From the cell containing the given text, extract its center point as (X, Y) coordinate. 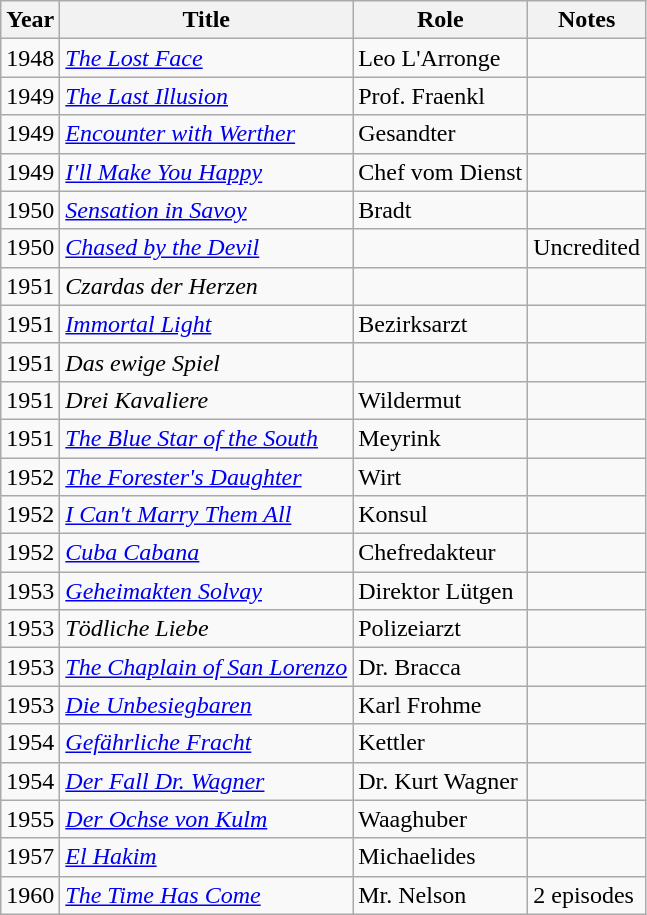
Gefährliche Fracht (206, 743)
Direktor Lütgen (440, 591)
El Hakim (206, 857)
Das ewige Spiel (206, 362)
1955 (30, 819)
2 episodes (587, 895)
The Blue Star of the South (206, 438)
I Can't Marry Them All (206, 515)
Drei Kavaliere (206, 400)
Encounter with Werther (206, 134)
Immortal Light (206, 324)
Cuba Cabana (206, 553)
Title (206, 20)
The Time Has Come (206, 895)
1948 (30, 58)
Chef vom Dienst (440, 172)
Mr. Nelson (440, 895)
Die Unbesiegbaren (206, 705)
The Chaplain of San Lorenzo (206, 667)
The Lost Face (206, 58)
Year (30, 20)
Gesandter (440, 134)
Michaelides (440, 857)
Kettler (440, 743)
Waaghuber (440, 819)
Dr. Kurt Wagner (440, 781)
Czardas der Herzen (206, 286)
Leo L'Arronge (440, 58)
Notes (587, 20)
Meyrink (440, 438)
Bezirksarzt (440, 324)
Karl Frohme (440, 705)
I'll Make You Happy (206, 172)
Wirt (440, 477)
Wildermut (440, 400)
Sensation in Savoy (206, 210)
Geheimakten Solvay (206, 591)
Tödliche Liebe (206, 629)
Konsul (440, 515)
The Forester's Daughter (206, 477)
Chased by the Devil (206, 248)
Chefredakteur (440, 553)
Bradt (440, 210)
Der Ochse von Kulm (206, 819)
Der Fall Dr. Wagner (206, 781)
The Last Illusion (206, 96)
1957 (30, 857)
Dr. Bracca (440, 667)
1960 (30, 895)
Uncredited (587, 248)
Role (440, 20)
Prof. Fraenkl (440, 96)
Polizeiarzt (440, 629)
